Identify which cell holds the provided text, then report its (X, Y) central coordinate. 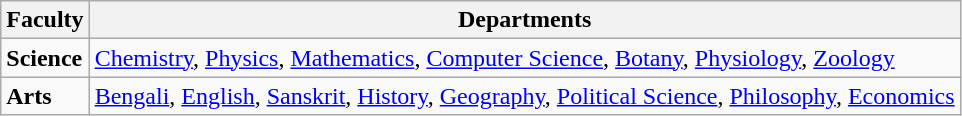
Departments (524, 20)
Chemistry, Physics, Mathematics, Computer Science, Botany, Physiology, Zoology (524, 58)
Bengali, English, Sanskrit, History, Geography, Political Science, Philosophy, Economics (524, 96)
Arts (45, 96)
Science (45, 58)
Faculty (45, 20)
